Find where the given text appears and provide that cell's center as [X, Y] coordinate. 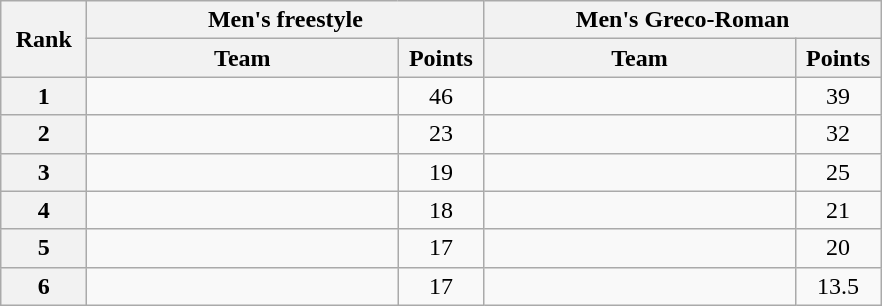
6 [44, 286]
20 [838, 248]
4 [44, 210]
18 [441, 210]
32 [838, 134]
39 [838, 96]
Men's freestyle [286, 20]
21 [838, 210]
Rank [44, 39]
2 [44, 134]
1 [44, 96]
19 [441, 172]
13.5 [838, 286]
3 [44, 172]
Men's Greco-Roman [682, 20]
23 [441, 134]
25 [838, 172]
5 [44, 248]
46 [441, 96]
